Return the [X, Y] coordinate for the center point of the cell that contains the specified text.  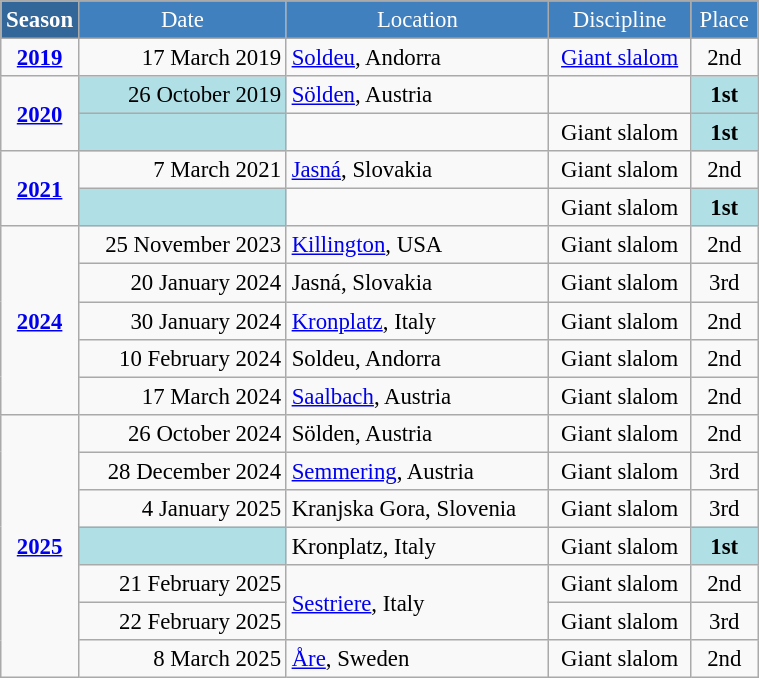
20 January 2024 [182, 283]
10 February 2024 [182, 358]
4 January 2025 [182, 509]
Date [182, 20]
Location [417, 20]
2024 [40, 320]
26 October 2024 [182, 433]
26 October 2019 [182, 95]
Kranjska Gora, Slovenia [417, 509]
2025 [40, 546]
Discipline [620, 20]
22 February 2025 [182, 621]
Semmering, Austria [417, 471]
30 January 2024 [182, 321]
Place [724, 20]
17 March 2019 [182, 58]
2019 [40, 58]
Saalbach, Austria [417, 396]
2021 [40, 188]
2020 [40, 114]
28 December 2024 [182, 471]
Season [40, 20]
7 March 2021 [182, 170]
8 March 2025 [182, 659]
Sestriere, Italy [417, 602]
25 November 2023 [182, 245]
Killington, USA [417, 245]
Åre, Sweden [417, 659]
17 March 2024 [182, 396]
21 February 2025 [182, 584]
